Return the (x, y) coordinate for the center point of the cell that contains the specified text.  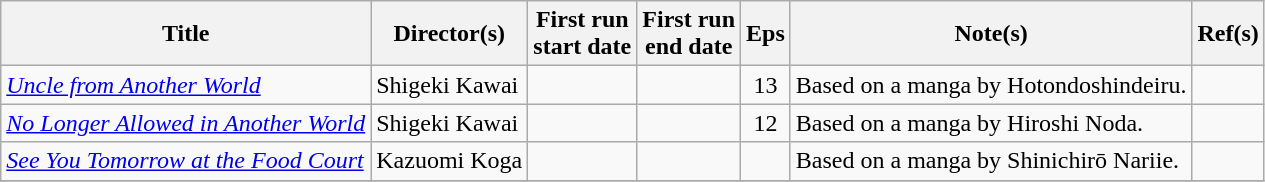
First runend date (689, 34)
Eps (766, 34)
Based on a manga by Shinichirō Nariie. (991, 161)
13 (766, 85)
Director(s) (450, 34)
Kazuomi Koga (450, 161)
Title (186, 34)
Ref(s) (1228, 34)
Based on a manga by Hotondoshindeiru. (991, 85)
12 (766, 123)
No Longer Allowed in Another World (186, 123)
Note(s) (991, 34)
See You Tomorrow at the Food Court (186, 161)
Uncle from Another World (186, 85)
Based on a manga by Hiroshi Noda. (991, 123)
First runstart date (582, 34)
